Detect which cell encompasses the target text, then output its [X, Y] center coordinate. 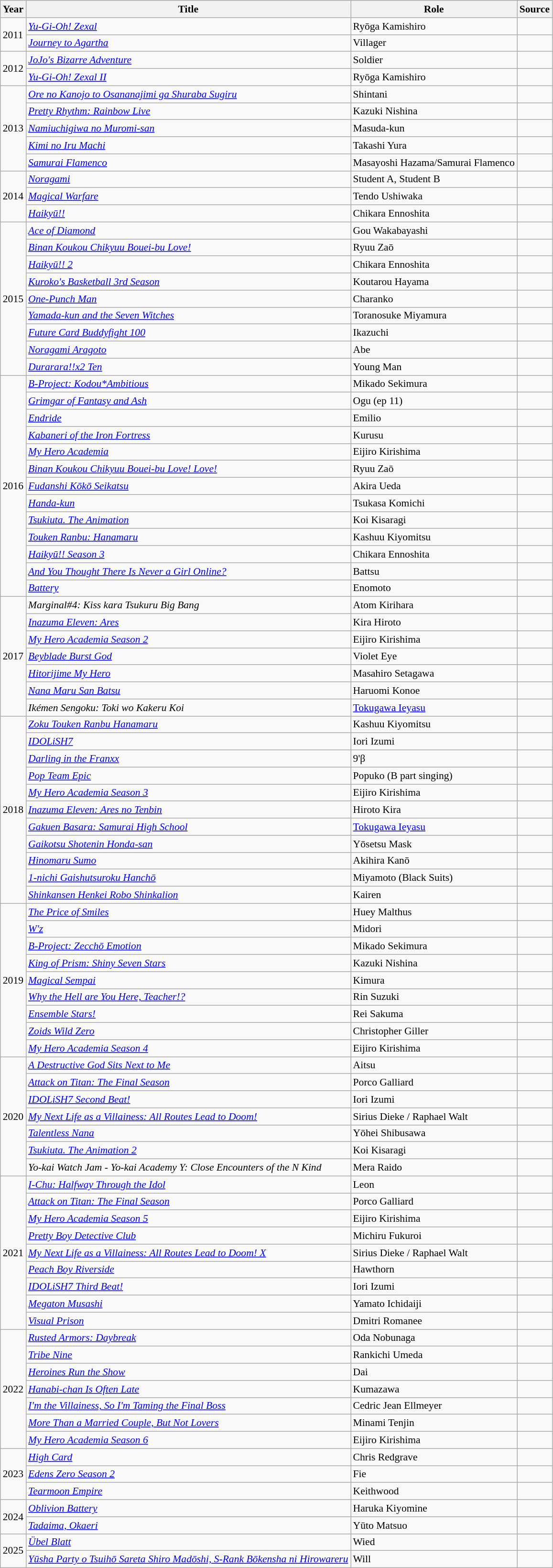
2016 [13, 486]
Michiru Fukuroi [434, 1236]
My Hero Academia [188, 452]
Hawthorn [434, 1270]
2014 [13, 196]
Shinkansen Henkei Robo Shinkalion [188, 895]
My Hero Academia Season 3 [188, 793]
Edens Zero Season 2 [188, 1474]
Miyamoto (Black Suits) [434, 878]
Kimura [434, 980]
Yu-Gi-Oh! Zexal II [188, 77]
My Next Life as a Villainess: All Routes Lead to Doom! [188, 1117]
Year [13, 9]
My Hero Academia Season 5 [188, 1219]
Tearmoon Empire [188, 1491]
Rankichi Umeda [434, 1355]
Magical Sempai [188, 980]
2012 [13, 69]
Masayoshi Hazama/Samurai Flamenco [434, 163]
Chris Redgrave [434, 1457]
My Next Life as a Villainess: All Routes Lead to Doom! X [188, 1253]
Akira Ueda [434, 486]
Title [188, 9]
Aitsu [434, 1065]
Übel Blatt [188, 1542]
Gou Wakabayashi [434, 230]
Hanabi-chan Is Often Late [188, 1389]
Hitorijime My Hero [188, 674]
Kimi no Iru Machi [188, 145]
Tribe Nine [188, 1355]
Pretty Boy Detective Club [188, 1236]
2017 [13, 656]
Why the Hell are You Here, Teacher!? [188, 997]
My Hero Academia Season 6 [188, 1440]
Student A, Student B [434, 179]
Oblivion Battery [188, 1508]
Fudanshi Kōkō Seikatsu [188, 486]
My Hero Academia Season 4 [188, 1048]
Emilio [434, 418]
Keithwood [434, 1491]
Yōsetsu Mask [434, 844]
Tadaima, Okaeri [188, 1525]
And You Thought There Is Never a Girl Online? [188, 571]
Young Man [434, 367]
Kira Hiroto [434, 623]
2025 [13, 1550]
Haruomi Konoe [434, 691]
Source [534, 9]
Koutarou Hayama [434, 282]
JoJo's Bizarre Adventure [188, 60]
Tsukasa Komichi [434, 503]
Violet Eye [434, 657]
Pop Team Epic [188, 776]
Gakuen Basara: Samurai High School [188, 827]
Ogu (ep 11) [434, 401]
High Card [188, 1457]
Noragami Aragoto [188, 350]
Kurusu [434, 435]
Battery [188, 588]
1-nichi Gaishutsuroku Hanchō [188, 878]
Haikyū!! 2 [188, 265]
Inazuma Eleven: Ares [188, 623]
Haikyū!! [188, 214]
Kabaneri of the Iron Fortress [188, 435]
Tsukiuta. The Animation 2 [188, 1151]
Yamato Ichidaiji [434, 1304]
Atom Kirihara [434, 605]
2023 [13, 1474]
2024 [13, 1517]
Yu-Gi-Oh! Zexal [188, 26]
Zoids Wild Zero [188, 1031]
Takashi Yura [434, 145]
Yo-kai Watch Jam - Yo-kai Academy Y: Close Encounters of the N Kind [188, 1168]
IDOLiSH7 Second Beat! [188, 1099]
Huey Malthus [434, 912]
Enomoto [434, 588]
Kumazawa [434, 1389]
2015 [13, 298]
More Than a Married Couple, But Not Lovers [188, 1423]
Grimgar of Fantasy and Ash [188, 401]
Midori [434, 929]
I'm the Villainess, So I'm Taming the Final Boss [188, 1406]
Yūsha Party o Tsuihō Sareta Shiro Madōshi, S-Rank Bōkensha ni Hirowareru [188, 1559]
IDOLiSH7 [188, 742]
Peach Boy Riverside [188, 1270]
Dmitri Romanee [434, 1321]
Namiuchigiwa no Muromi-san [188, 129]
Ore no Kanojo to Osananajimi ga Shuraba Sugiru [188, 94]
2021 [13, 1253]
Rusted Armors: Daybreak [188, 1338]
Magical Warfare [188, 197]
Oda Nobunaga [434, 1338]
Future Card Buddyfight 100 [188, 333]
Will [434, 1559]
B-Project: Kodou*Ambitious [188, 384]
Battsu [434, 571]
Soldier [434, 60]
Durarara!!x2 Ten [188, 367]
Akihira Kanō [434, 861]
One-Punch Man [188, 299]
2020 [13, 1116]
Visual Prison [188, 1321]
Masahiro Setagawa [434, 674]
Touken Ranbu: Hanamaru [188, 537]
Masuda-kun [434, 129]
Talentless Nana [188, 1133]
Ikazuchi [434, 333]
Abe [434, 350]
Inazuma Eleven: Ares no Tenbin [188, 810]
Samurai Flamenco [188, 163]
Journey to Agartha [188, 43]
2013 [13, 128]
Mera Raido [434, 1168]
Binan Koukou Chikyuu Bouei-bu Love! Love! [188, 469]
Kairen [434, 895]
Gaikotsu Shotenin Honda-san [188, 844]
Wied [434, 1542]
Endride [188, 418]
King of Prism: Shiny Seven Stars [188, 963]
Minami Tenjin [434, 1423]
Yamada-kun and the Seven Witches [188, 316]
Ensemble Stars! [188, 1014]
Heroines Run the Show [188, 1372]
Tsukiuta. The Animation [188, 520]
Ace of Diamond [188, 230]
2019 [13, 980]
Rin Suzuki [434, 997]
Toranosuke Miyamura [434, 316]
Kuroko's Basketball 3rd Season [188, 282]
Pretty Rhythm: Rainbow Live [188, 111]
My Hero Academia Season 2 [188, 639]
Popuko (B part singing) [434, 776]
Fie [434, 1474]
Darling in the Franxx [188, 759]
Haikyū!! Season 3 [188, 554]
Binan Koukou Chikyuu Bouei-bu Love! [188, 248]
2018 [13, 810]
Hiroto Kira [434, 810]
Yōhei Shibusawa [434, 1133]
Zoku Touken Ranbu Hanamaru [188, 724]
The Price of Smiles [188, 912]
Rei Sakuma [434, 1014]
Beyblade Burst God [188, 657]
Nana Maru San Batsu [188, 691]
Role [434, 9]
I-Chu: Halfway Through the Idol [188, 1184]
IDOLiSH7 Third Beat! [188, 1287]
Hinomaru Sumo [188, 861]
W'z [188, 929]
Shintani [434, 94]
Noragami [188, 179]
Cedric Jean Ellmeyer [434, 1406]
Leon [434, 1184]
Villager [434, 43]
Megaton Musashi [188, 1304]
Haruka Kiyomine [434, 1508]
9'β [434, 759]
Dai [434, 1372]
B-Project: Zecchō Emotion [188, 946]
Marginal#4: Kiss kara Tsukuru Big Bang [188, 605]
Yūto Matsuo [434, 1525]
2011 [13, 34]
Christopher Giller [434, 1031]
Charanko [434, 299]
2022 [13, 1389]
Ikémen Sengoku: Toki wo Kakeru Koi [188, 708]
Tendo Ushiwaka [434, 197]
A Destructive God Sits Next to Me [188, 1065]
Handa-kun [188, 503]
